Scan for the cell matching the given text and deliver its (x, y) coordinate at center. 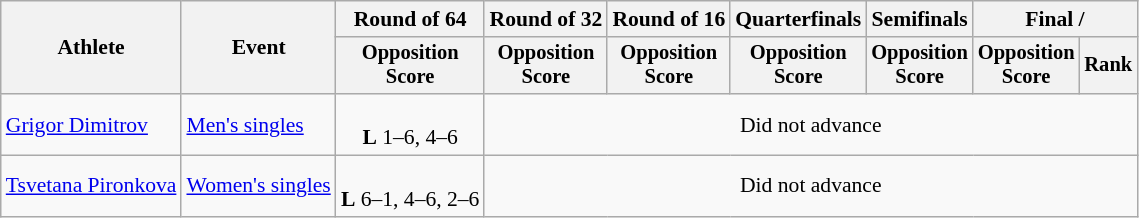
Women's singles (258, 186)
L 6–1, 4–6, 2–6 (410, 186)
Semifinals (920, 19)
Round of 16 (668, 19)
Round of 32 (546, 19)
Final / (1055, 19)
Grigor Dimitrov (92, 124)
Tsvetana Pironkova (92, 186)
Athlete (92, 48)
Quarterfinals (798, 19)
Men's singles (258, 124)
L 1–6, 4–6 (410, 124)
Rank (1108, 66)
Round of 64 (410, 19)
Event (258, 48)
